Identify which cell holds the provided text, then report its (X, Y) central coordinate. 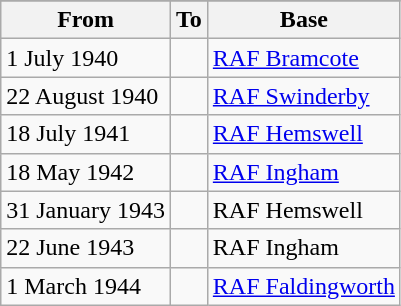
1 July 1940 (86, 58)
To (188, 20)
Base (304, 20)
1 March 1944 (86, 286)
18 May 1942 (86, 172)
RAF Swinderby (304, 96)
18 July 1941 (86, 134)
RAF Bramcote (304, 58)
From (86, 20)
31 January 1943 (86, 210)
RAF Faldingworth (304, 286)
22 August 1940 (86, 96)
22 June 1943 (86, 248)
